Determine the [x, y] coordinate at the center of the cell enclosing the given text.  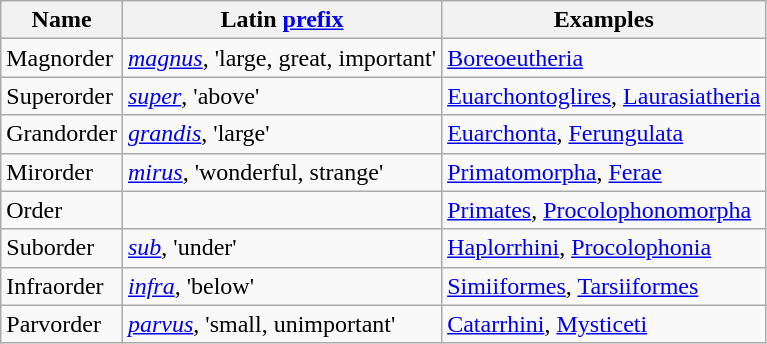
Haplorrhini, Procolophonia [604, 248]
Name [62, 20]
Mirorder [62, 172]
Boreoeutheria [604, 58]
mirus, 'wonderful, strange' [282, 172]
infra, 'below' [282, 286]
Superorder [62, 96]
Grandorder [62, 134]
parvus, 'small, unimportant' [282, 324]
Simiiformes, Tarsiiformes [604, 286]
Infraorder [62, 286]
Parvorder [62, 324]
magnus, 'large, great, important' [282, 58]
Catarrhini, Mysticeti [604, 324]
Suborder [62, 248]
Examples [604, 20]
Latin prefix [282, 20]
Primatomorpha, Ferae [604, 172]
sub, 'under' [282, 248]
Magnorder [62, 58]
Euarchontoglires, Laurasiatheria [604, 96]
Euarchonta, Ferungulata [604, 134]
grandis, 'large' [282, 134]
Order [62, 210]
super, 'above' [282, 96]
Primates, Procolophonomorpha [604, 210]
